Capture the cell that displays the provided text and extract its (X, Y) central coordinate. 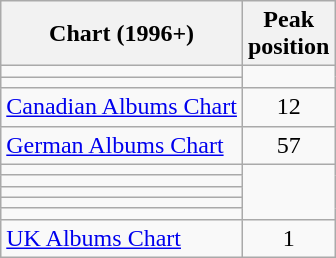
German Albums Chart (122, 145)
Peakposition (288, 34)
1 (288, 238)
Chart (1996+) (122, 34)
57 (288, 145)
12 (288, 107)
UK Albums Chart (122, 238)
Canadian Albums Chart (122, 107)
